For the text-containing cell, return its midpoint in (x, y) coordinate format. 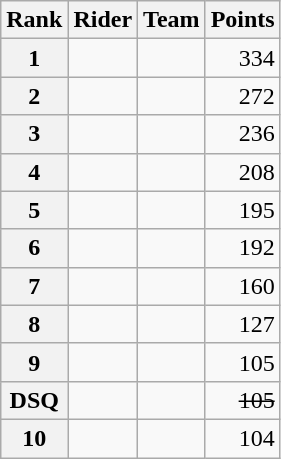
236 (242, 134)
7 (34, 286)
3 (34, 134)
195 (242, 210)
334 (242, 58)
Rank (34, 20)
2 (34, 96)
Points (242, 20)
272 (242, 96)
8 (34, 324)
192 (242, 248)
1 (34, 58)
5 (34, 210)
Team (172, 20)
127 (242, 324)
160 (242, 286)
DSQ (34, 400)
Rider (103, 20)
10 (34, 438)
9 (34, 362)
104 (242, 438)
208 (242, 172)
4 (34, 172)
6 (34, 248)
